From the cell containing the given text, extract its center point as (X, Y) coordinate. 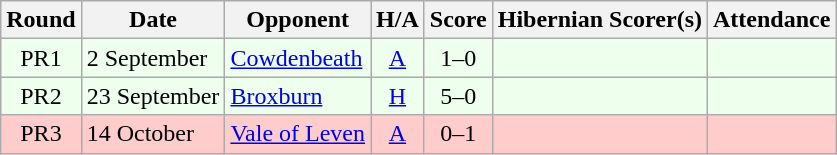
Vale of Leven (298, 134)
H/A (398, 20)
Date (153, 20)
Attendance (772, 20)
Score (458, 20)
PR3 (41, 134)
Cowdenbeath (298, 58)
2 September (153, 58)
PR2 (41, 96)
PR1 (41, 58)
H (398, 96)
Opponent (298, 20)
Hibernian Scorer(s) (600, 20)
5–0 (458, 96)
0–1 (458, 134)
Round (41, 20)
23 September (153, 96)
1–0 (458, 58)
14 October (153, 134)
Broxburn (298, 96)
